Pinpoint the cell where the given text exists, returning its (X, Y) midpoint coordinate. 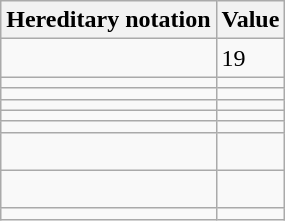
Hereditary notation (108, 20)
Value (250, 20)
19 (250, 58)
